Output the [x, y] coordinate of the center of the cell containing the given text.  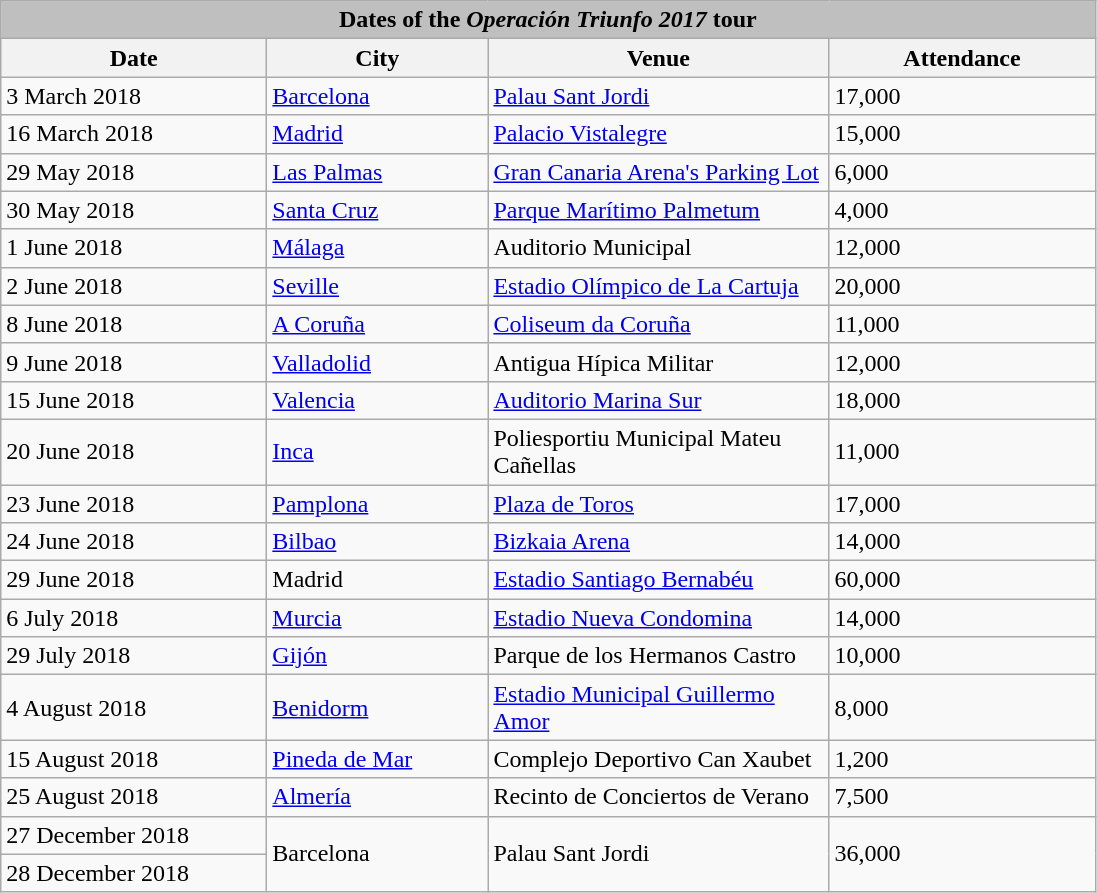
Estadio Santiago Bernabéu [658, 580]
Benidorm [378, 708]
29 May 2018 [134, 172]
Attendance [962, 58]
1,200 [962, 759]
Seville [378, 286]
3 March 2018 [134, 96]
23 June 2018 [134, 503]
Dates of the Operación Triunfo 2017 tour [548, 20]
Parque Marítimo Palmetum [658, 210]
Inca [378, 452]
Gran Canaria Arena's Parking Lot [658, 172]
15,000 [962, 134]
20,000 [962, 286]
16 March 2018 [134, 134]
25 August 2018 [134, 797]
27 December 2018 [134, 835]
Gijón [378, 656]
2 June 2018 [134, 286]
15 August 2018 [134, 759]
Pamplona [378, 503]
Santa Cruz [378, 210]
10,000 [962, 656]
Estadio Nueva Condomina [658, 618]
6,000 [962, 172]
Poliesportiu Municipal Mateu Cañellas [658, 452]
24 June 2018 [134, 542]
A Coruña [378, 324]
8,000 [962, 708]
30 May 2018 [134, 210]
4,000 [962, 210]
1 June 2018 [134, 248]
28 December 2018 [134, 873]
Antigua Hípica Militar [658, 362]
Auditorio Municipal [658, 248]
18,000 [962, 400]
Palacio Vistalegre [658, 134]
Coliseum da Coruña [658, 324]
Plaza de Toros [658, 503]
20 June 2018 [134, 452]
29 June 2018 [134, 580]
7,500 [962, 797]
15 June 2018 [134, 400]
Recinto de Conciertos de Verano [658, 797]
Murcia [378, 618]
Venue [658, 58]
Las Palmas [378, 172]
Almería [378, 797]
6 July 2018 [134, 618]
9 June 2018 [134, 362]
60,000 [962, 580]
36,000 [962, 854]
Valencia [378, 400]
Pineda de Mar [378, 759]
Málaga [378, 248]
Bizkaia Arena [658, 542]
Bilbao [378, 542]
Estadio Olímpico de La Cartuja [658, 286]
29 July 2018 [134, 656]
Estadio Municipal Guillermo Amor [658, 708]
Date [134, 58]
Valladolid [378, 362]
City [378, 58]
Auditorio Marina Sur [658, 400]
8 June 2018 [134, 324]
4 August 2018 [134, 708]
Complejo Deportivo Can Xaubet [658, 759]
Parque de los Hermanos Castro [658, 656]
